Extract the [x, y] coordinate from the center of the cell holding the provided text.  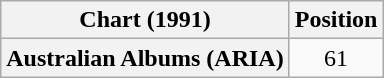
Australian Albums (ARIA) [145, 58]
Position [336, 20]
61 [336, 58]
Chart (1991) [145, 20]
